Capture the cell that displays the provided text and extract its [X, Y] central coordinate. 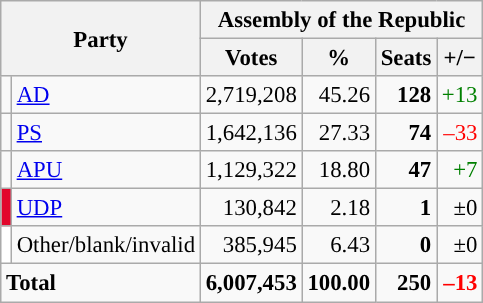
Party [101, 38]
6.43 [338, 245]
UDP [106, 208]
Assembly of the Republic [341, 20]
130,842 [251, 208]
0 [406, 245]
128 [406, 95]
PS [106, 133]
47 [406, 170]
18.80 [338, 170]
+/− [460, 58]
74 [406, 133]
–13 [460, 283]
–33 [460, 133]
% [338, 58]
+13 [460, 95]
100.00 [338, 283]
Seats [406, 58]
2,719,208 [251, 95]
27.33 [338, 133]
385,945 [251, 245]
2.18 [338, 208]
Votes [251, 58]
6,007,453 [251, 283]
Total [101, 283]
APU [106, 170]
1 [406, 208]
1,129,322 [251, 170]
45.26 [338, 95]
AD [106, 95]
+7 [460, 170]
1,642,136 [251, 133]
Other/blank/invalid [106, 245]
250 [406, 283]
